Output the [X, Y] coordinate of the center of the cell containing the given text.  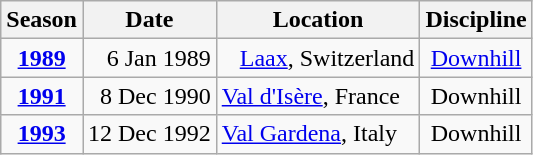
1993 [42, 134]
6 Jan 1989 [149, 58]
Discipline [476, 20]
Season [42, 20]
Val d'Isère, France [318, 96]
1991 [42, 96]
Val Gardena, Italy [318, 134]
Date [149, 20]
12 Dec 1992 [149, 134]
Location [318, 20]
1989 [42, 58]
Laax, Switzerland [318, 58]
8 Dec 1990 [149, 96]
